Identify which cell holds the provided text, then report its [X, Y] central coordinate. 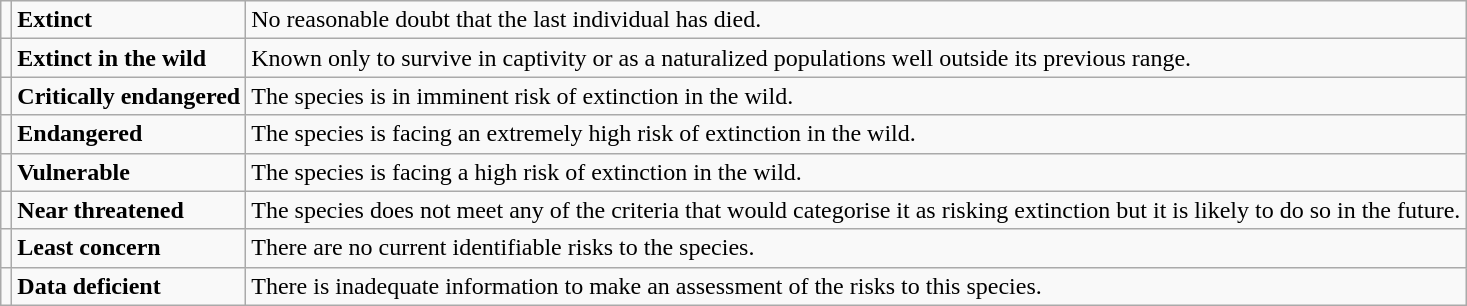
The species is facing an extremely high risk of extinction in the wild. [856, 134]
The species is in imminent risk of extinction in the wild. [856, 96]
Least concern [129, 248]
The species does not meet any of the criteria that would categorise it as risking extinction but it is likely to do so in the future. [856, 210]
Extinct in the wild [129, 58]
Endangered [129, 134]
Critically endangered [129, 96]
Data deficient [129, 286]
There are no current identifiable risks to the species. [856, 248]
Known only to survive in captivity or as a naturalized populations well outside its previous range. [856, 58]
Extinct [129, 20]
There is inadequate information to make an assessment of the risks to this species. [856, 286]
Near threatened [129, 210]
The species is facing a high risk of extinction in the wild. [856, 172]
No reasonable doubt that the last individual has died. [856, 20]
Vulnerable [129, 172]
